Capture the cell that displays the provided text and extract its (x, y) central coordinate. 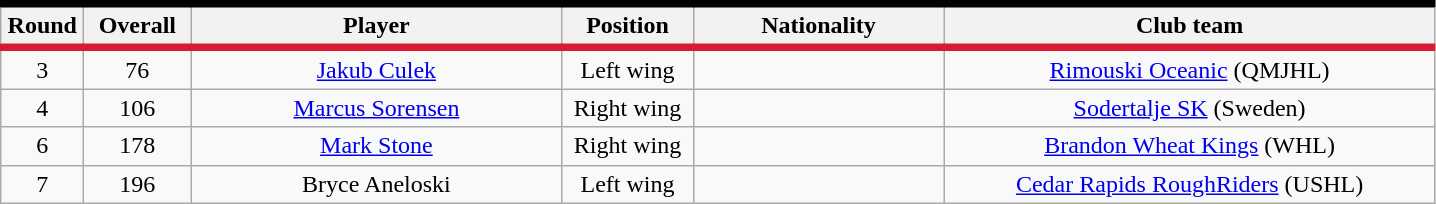
178 (138, 146)
Mark Stone (376, 146)
Player (376, 26)
Jakub Culek (376, 68)
106 (138, 108)
Nationality (818, 26)
Brandon Wheat Kings (WHL) (1190, 146)
Cedar Rapids RoughRiders (USHL) (1190, 184)
7 (42, 184)
Position (628, 26)
Overall (138, 26)
Round (42, 26)
76 (138, 68)
Club team (1190, 26)
4 (42, 108)
3 (42, 68)
Rimouski Oceanic (QMJHL) (1190, 68)
6 (42, 146)
Marcus Sorensen (376, 108)
Bryce Aneloski (376, 184)
196 (138, 184)
Sodertalje SK (Sweden) (1190, 108)
